Extract the [X, Y] coordinate from the center of the cell holding the provided text.  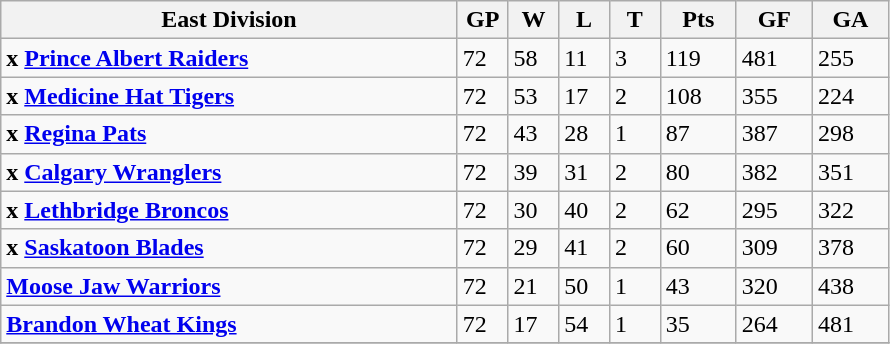
Pts [698, 20]
39 [534, 172]
41 [584, 248]
Moose Jaw Warriors [230, 286]
GA [850, 20]
62 [698, 210]
58 [534, 58]
438 [850, 286]
x Saskatoon Blades [230, 248]
30 [534, 210]
60 [698, 248]
40 [584, 210]
54 [584, 324]
351 [850, 172]
T [634, 20]
11 [584, 58]
W [534, 20]
355 [774, 96]
53 [534, 96]
x Regina Pats [230, 134]
295 [774, 210]
378 [850, 248]
31 [584, 172]
29 [534, 248]
387 [774, 134]
x Prince Albert Raiders [230, 58]
x Lethbridge Broncos [230, 210]
GF [774, 20]
108 [698, 96]
224 [850, 96]
382 [774, 172]
298 [850, 134]
GP [482, 20]
264 [774, 324]
21 [534, 286]
80 [698, 172]
322 [850, 210]
x Calgary Wranglers [230, 172]
320 [774, 286]
309 [774, 248]
28 [584, 134]
3 [634, 58]
87 [698, 134]
x Medicine Hat Tigers [230, 96]
35 [698, 324]
L [584, 20]
East Division [230, 20]
119 [698, 58]
255 [850, 58]
50 [584, 286]
Brandon Wheat Kings [230, 324]
